Return [x, y] of the center of cell containing provided text 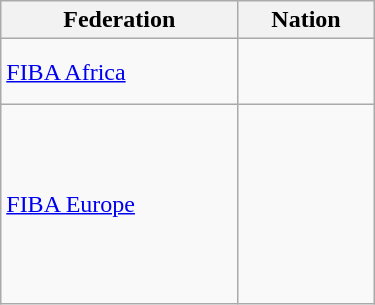
FIBA Europe [120, 204]
Federation [120, 20]
Nation [306, 20]
FIBA Africa [120, 72]
